Capture the cell that displays the provided text and extract its [X, Y] central coordinate. 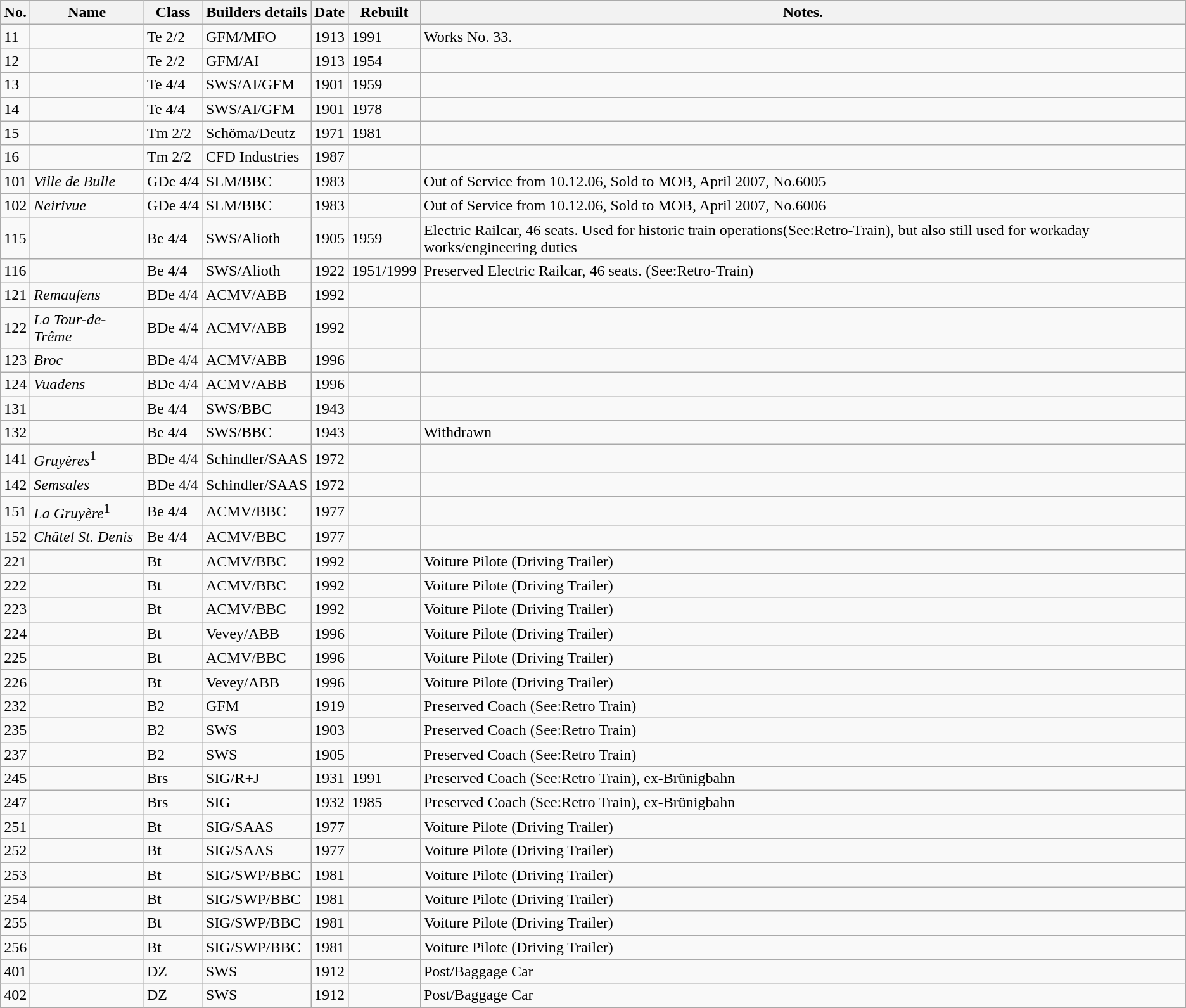
Preserved Electric Railcar, 46 seats. (See:Retro-Train) [803, 271]
SIG [257, 803]
1932 [329, 803]
Rebuilt [385, 13]
101 [15, 181]
115 [15, 238]
Notes. [803, 13]
Builders details [257, 13]
122 [15, 327]
1922 [329, 271]
251 [15, 827]
255 [15, 923]
1903 [329, 730]
Ville de Bulle [87, 181]
221 [15, 561]
1919 [329, 706]
14 [15, 109]
CFD Industries [257, 157]
No. [15, 13]
GFM [257, 706]
124 [15, 385]
102 [15, 205]
1987 [329, 157]
Class [172, 13]
11 [15, 37]
Broc [87, 360]
1931 [329, 779]
237 [15, 755]
GFM/AI [257, 61]
256 [15, 947]
222 [15, 585]
GFM/MFO [257, 37]
152 [15, 537]
245 [15, 779]
La Gruyère1 [87, 511]
253 [15, 875]
Withdrawn [803, 433]
225 [15, 658]
1954 [385, 61]
1951/1999 [385, 271]
Electric Railcar, 46 seats. Used for historic train operations(See:Retro-Train), but also still used for workaday works/engineering duties [803, 238]
Semsales [87, 485]
226 [15, 682]
121 [15, 295]
La Tour-de-Trême [87, 327]
16 [15, 157]
232 [15, 706]
224 [15, 634]
254 [15, 899]
151 [15, 511]
Name [87, 13]
Remaufens [87, 295]
1978 [385, 109]
252 [15, 851]
142 [15, 485]
15 [15, 133]
402 [15, 995]
Works No. 33. [803, 37]
Gruyères1 [87, 459]
247 [15, 803]
12 [15, 61]
1985 [385, 803]
Out of Service from 10.12.06, Sold to MOB, April 2007, No.6006 [803, 205]
13 [15, 85]
141 [15, 459]
131 [15, 409]
Neirivue [87, 205]
401 [15, 971]
Châtel St. Denis [87, 537]
SIG/R+J [257, 779]
Schöma/Deutz [257, 133]
123 [15, 360]
235 [15, 730]
116 [15, 271]
223 [15, 609]
1971 [329, 133]
Vuadens [87, 385]
Out of Service from 10.12.06, Sold to MOB, April 2007, No.6005 [803, 181]
132 [15, 433]
Date [329, 13]
